Search for the cell housing the specified text and yield its (x, y) center coordinate. 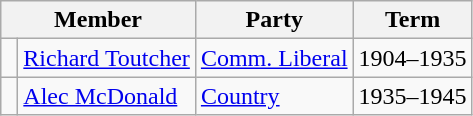
Term (412, 20)
1935–1945 (412, 96)
Party (274, 20)
Alec McDonald (107, 96)
Richard Toutcher (107, 58)
Country (274, 96)
Member (98, 20)
Comm. Liberal (274, 58)
1904–1935 (412, 58)
